Return the [x, y] coordinate for the center point of the cell that contains the specified text.  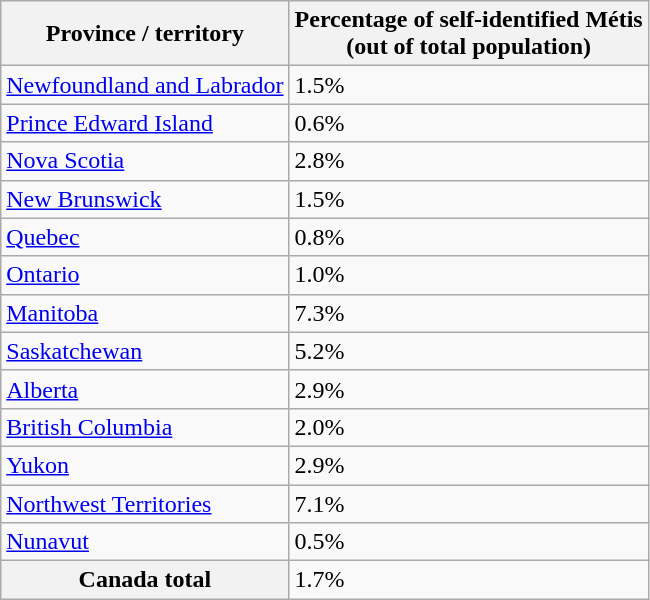
1.0% [468, 275]
Alberta [145, 389]
Nova Scotia [145, 161]
7.3% [468, 313]
Manitoba [145, 313]
2.0% [468, 427]
Northwest Territories [145, 503]
Quebec [145, 237]
1.7% [468, 580]
New Brunswick [145, 199]
Yukon [145, 465]
7.1% [468, 503]
0.5% [468, 542]
Newfoundland and Labrador [145, 85]
0.8% [468, 237]
0.6% [468, 123]
British Columbia [145, 427]
Percentage of self-identified Métis(out of total population) [468, 34]
Province / territory [145, 34]
Canada total [145, 580]
Prince Edward Island [145, 123]
5.2% [468, 351]
Saskatchewan [145, 351]
2.8% [468, 161]
Ontario [145, 275]
Nunavut [145, 542]
